Capture the cell that displays the provided text and extract its [x, y] central coordinate. 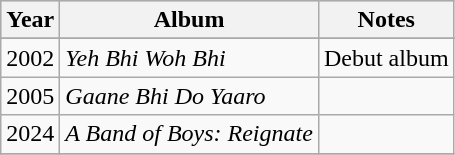
Gaane Bhi Do Yaaro [190, 96]
Notes [386, 20]
Debut album [386, 58]
Yeh Bhi Woh Bhi [190, 58]
A Band of Boys: Reignate [190, 134]
2024 [30, 134]
Album [190, 20]
Year [30, 20]
2005 [30, 96]
2002 [30, 58]
